Pinpoint the cell where the given text exists, returning its (x, y) midpoint coordinate. 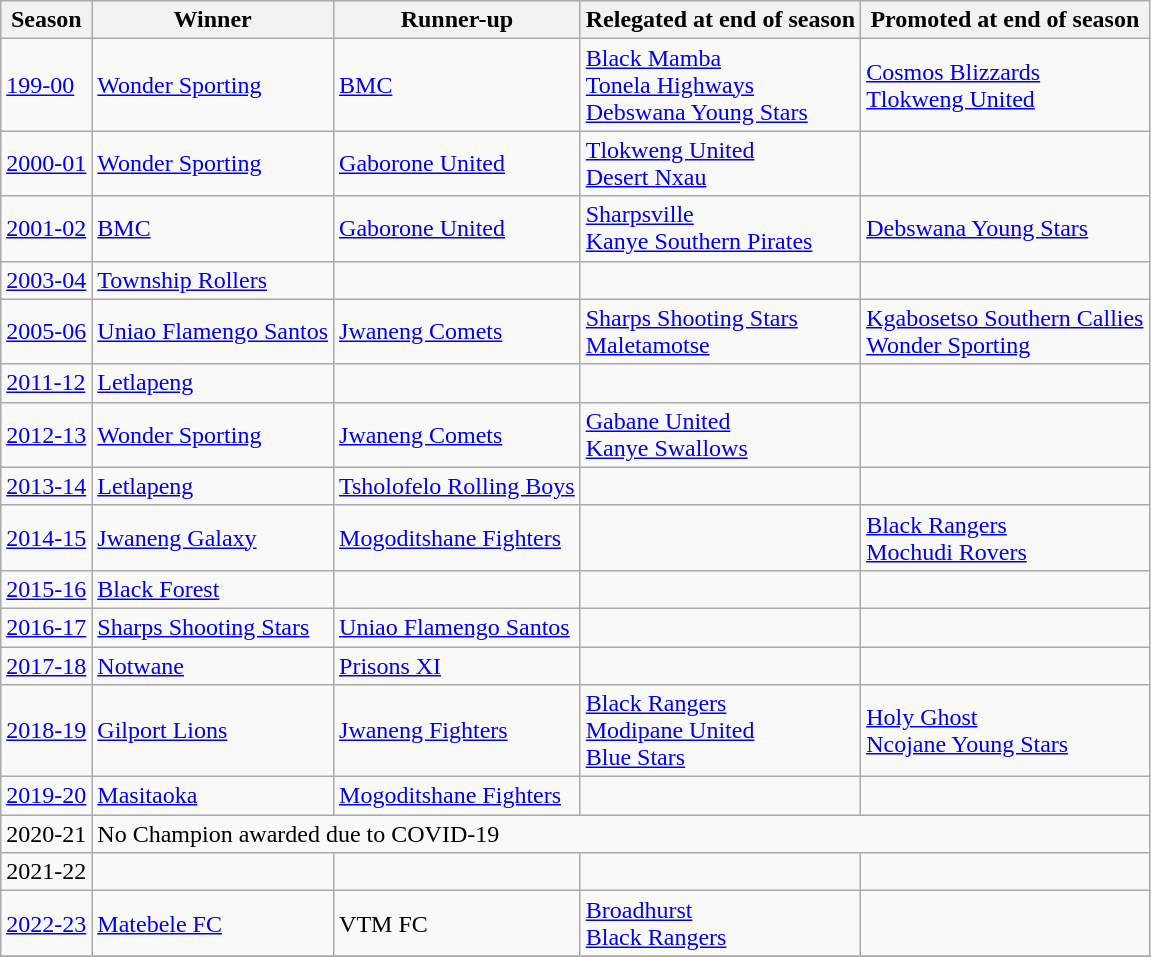
Notwane (213, 665)
Debswana Young Stars (1005, 228)
2020-21 (46, 834)
Masitaoka (213, 796)
Black MambaTonela HighwaysDebswana Young Stars (720, 85)
199-00 (46, 85)
Jwaneng Galaxy (213, 538)
Prisons XI (458, 665)
Runner-up (458, 20)
Township Rollers (213, 280)
Winner (213, 20)
SharpsvilleKanye Southern Pirates (720, 228)
2015-16 (46, 589)
2022-23 (46, 924)
Gabane UnitedKanye Swallows (720, 434)
Matebele FC (213, 924)
Holy GhostNcojane Young Stars (1005, 731)
2001-02 (46, 228)
Relegated at end of season (720, 20)
Black Forest (213, 589)
Kgabosetso Southern CalliesWonder Sporting (1005, 332)
Black RangersMochudi Rovers (1005, 538)
No Champion awarded due to COVID-19 (620, 834)
Season (46, 20)
Black RangersModipane UnitedBlue Stars (720, 731)
2011-12 (46, 383)
2018-19 (46, 731)
2005-06 (46, 332)
Sharps Shooting StarsMaletamotse (720, 332)
Tsholofelo Rolling Boys (458, 486)
Sharps Shooting Stars (213, 627)
2003-04 (46, 280)
2016-17 (46, 627)
Jwaneng Fighters (458, 731)
2017-18 (46, 665)
Cosmos BlizzardsTlokweng United (1005, 85)
2021-22 (46, 872)
2000-01 (46, 164)
2019-20 (46, 796)
Promoted at end of season (1005, 20)
VTM FC (458, 924)
2013-14 (46, 486)
2014-15 (46, 538)
2012-13 (46, 434)
BroadhurstBlack Rangers (720, 924)
Tlokweng UnitedDesert Nxau (720, 164)
Gilport Lions (213, 731)
